Output the (X, Y) coordinate of the center of the cell containing the given text.  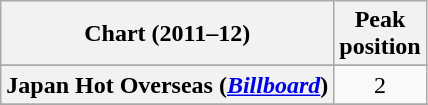
Japan Hot Overseas (Billboard) (168, 85)
2 (380, 85)
Chart (2011–12) (168, 34)
Peakposition (380, 34)
